For the text-containing cell, return its midpoint in (X, Y) coordinate format. 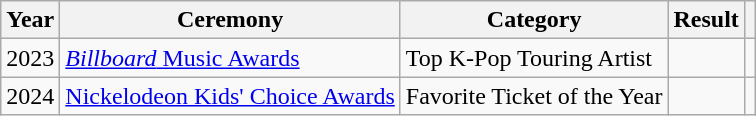
Billboard Music Awards (230, 58)
Ceremony (230, 20)
Nickelodeon Kids' Choice Awards (230, 96)
2023 (30, 58)
Year (30, 20)
Category (534, 20)
Top K-Pop Touring Artist (534, 58)
Result (706, 20)
2024 (30, 96)
Favorite Ticket of the Year (534, 96)
